Find where the given text appears and provide that cell's center as (x, y) coordinate. 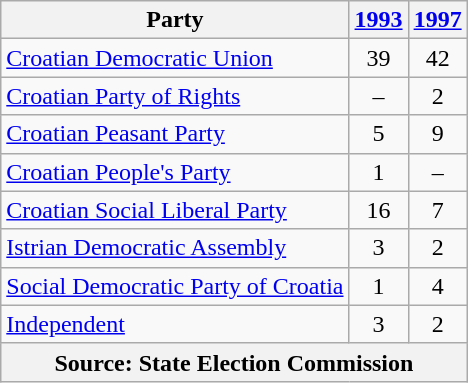
1997 (438, 20)
42 (438, 58)
9 (438, 134)
Party (175, 20)
Istrian Democratic Assembly (175, 248)
4 (438, 286)
7 (438, 210)
Source: State Election Commission (234, 362)
1993 (378, 20)
5 (378, 134)
Croatian Social Liberal Party (175, 210)
39 (378, 58)
Social Democratic Party of Croatia (175, 286)
Croatian Democratic Union (175, 58)
Independent (175, 324)
16 (378, 210)
Croatian People's Party (175, 172)
Croatian Peasant Party (175, 134)
Croatian Party of Rights (175, 96)
